Output the [x, y] coordinate of the center of the cell containing the given text.  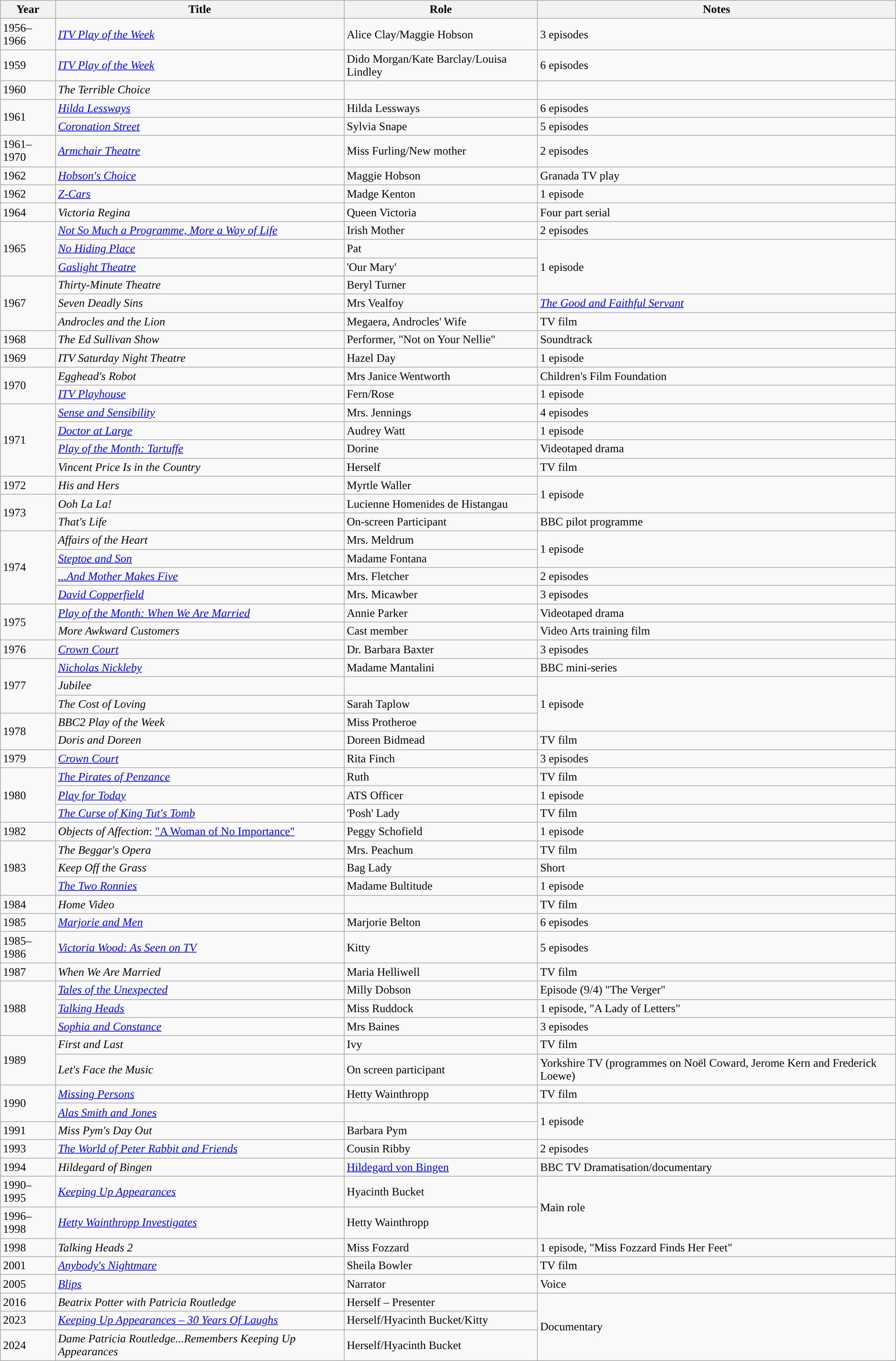
Doris and Doreen [200, 740]
1974 [28, 567]
Hyacinth Bucket [441, 1192]
1984 [28, 904]
1988 [28, 1008]
Hildegard of Bingen [200, 1167]
1990 [28, 1103]
Marjorie Belton [441, 923]
Alice Clay/Maggie Hobson [441, 34]
2024 [28, 1345]
The Two Ronnies [200, 886]
1956–1966 [28, 34]
Narrator [441, 1284]
Annie Parker [441, 613]
ATS Officer [441, 795]
1985–1986 [28, 948]
Sheila Bowler [441, 1266]
BBC pilot programme [717, 522]
Kitty [441, 948]
Mrs. Jennings [441, 413]
Cousin Ribby [441, 1149]
1977 [28, 686]
1964 [28, 212]
2005 [28, 1284]
Cast member [441, 631]
Sylvia Snape [441, 126]
No Hiding Place [200, 248]
David Copperfield [200, 595]
BBC2 Play of the Week [200, 722]
Coronation Street [200, 126]
1960 [28, 90]
The Curse of King Tut's Tomb [200, 813]
When We Are Married [200, 972]
ITV Playhouse [200, 394]
Dido Morgan/Kate Barclay/Louisa Lindley [441, 65]
Granada TV play [717, 176]
Mrs. Micawber [441, 595]
On screen participant [441, 1069]
Androcles and the Lion [200, 322]
ITV Saturday Night Theatre [200, 358]
Not So Much a Programme, More a Way of Life [200, 230]
Role [441, 10]
1961–1970 [28, 151]
Megaera, Androcles' Wife [441, 322]
1993 [28, 1149]
Miss Furling/New mother [441, 151]
1959 [28, 65]
Short [717, 868]
Mrs. Meldrum [441, 540]
Let's Face the Music [200, 1069]
Ivy [441, 1045]
1991 [28, 1130]
Mrs. Fletcher [441, 577]
Yorkshire TV (programmes on Noël Coward, Jerome Kern and Frederick Loewe) [717, 1069]
Hobson's Choice [200, 176]
The Good and Faithful Servant [717, 303]
Voice [717, 1284]
2001 [28, 1266]
Armchair Theatre [200, 151]
Performer, "Not on Your Nellie" [441, 340]
1982 [28, 831]
Video Arts training film [717, 631]
Maggie Hobson [441, 176]
Blips [200, 1284]
Tales of the Unexpected [200, 990]
Doctor at Large [200, 431]
Victoria Wood: As Seen on TV [200, 948]
Talking Heads 2 [200, 1248]
1969 [28, 358]
Audrey Watt [441, 431]
Pat [441, 248]
Myrtle Waller [441, 485]
Dr. Barbara Baxter [441, 649]
1970 [28, 385]
Mrs Janice Wentworth [441, 376]
Egghead's Robot [200, 376]
BBC TV Dramatisation/documentary [717, 1167]
That's Life [200, 522]
Documentary [717, 1327]
Keep Off the Grass [200, 868]
Mrs Vealfoy [441, 303]
'Our Mary' [441, 267]
Play for Today [200, 795]
Peggy Schofield [441, 831]
Episode (9/4) "The Verger" [717, 990]
Queen Victoria [441, 212]
Title [200, 10]
His and Hers [200, 485]
The Pirates of Penzance [200, 777]
Anybody's Nightmare [200, 1266]
Ooh La La! [200, 503]
Alas Smith and Jones [200, 1112]
Talking Heads [200, 1008]
First and Last [200, 1045]
1985 [28, 923]
Vincent Price Is in the Country [200, 467]
Dame Patricia Routledge...Remembers Keeping Up Appearances [200, 1345]
Beryl Turner [441, 285]
Maria Helliwell [441, 972]
1973 [28, 513]
Hazel Day [441, 358]
Doreen Bidmead [441, 740]
Notes [717, 10]
Bag Lady [441, 868]
Rita Finch [441, 759]
1 episode, "A Lady of Letters" [717, 1008]
Miss Ruddock [441, 1008]
Ruth [441, 777]
Play of the Month: Tartuffe [200, 449]
Seven Deadly Sins [200, 303]
Four part serial [717, 212]
Barbara Pym [441, 1130]
The Ed Sullivan Show [200, 340]
1996–1998 [28, 1223]
1978 [28, 731]
2023 [28, 1320]
...And Mother Makes Five [200, 577]
Miss Pym's Day Out [200, 1130]
Keeping Up Appearances [200, 1192]
1983 [28, 868]
Hildegard von Bingen [441, 1167]
Sense and Sensibility [200, 413]
2016 [28, 1302]
Affairs of the Heart [200, 540]
Children's Film Foundation [717, 376]
Herself/Hyacinth Bucket [441, 1345]
Objects of Affection: "A Woman of No Importance" [200, 831]
The Cost of Loving [200, 704]
1989 [28, 1060]
1979 [28, 759]
Miss Protheroe [441, 722]
1972 [28, 485]
Gaslight Theatre [200, 267]
The Beggar's Opera [200, 849]
Miss Fozzard [441, 1248]
Home Video [200, 904]
Keeping Up Appearances – 30 Years Of Laughs [200, 1320]
Steptoe and Son [200, 558]
Hetty Wainthropp Investigates [200, 1223]
Marjorie and Men [200, 923]
4 episodes [717, 413]
1990–1995 [28, 1192]
Mrs Baines [441, 1026]
BBC mini-series [717, 668]
Herself/Hyacinth Bucket/Kitty [441, 1320]
Dorine [441, 449]
1965 [28, 248]
Beatrix Potter with Patricia Routledge [200, 1302]
Irish Mother [441, 230]
Madge Kenton [441, 194]
Madame Mantalini [441, 668]
Main role [717, 1207]
1987 [28, 972]
Madame Fontana [441, 558]
1980 [28, 795]
The World of Peter Rabbit and Friends [200, 1149]
Victoria Regina [200, 212]
1998 [28, 1248]
Soundtrack [717, 340]
Lucienne Homenides de Histangau [441, 503]
Z-Cars [200, 194]
On-screen Participant [441, 522]
Thirty-Minute Theatre [200, 285]
1968 [28, 340]
Year [28, 10]
Milly Dobson [441, 990]
1 episode, "Miss Fozzard Finds Her Feet" [717, 1248]
1961 [28, 117]
Mrs. Peachum [441, 849]
More Awkward Customers [200, 631]
Jubilee [200, 686]
1971 [28, 440]
Herself [441, 467]
'Posh' Lady [441, 813]
1967 [28, 303]
Play of the Month: When We Are Married [200, 613]
Herself – Presenter [441, 1302]
Sarah Taplow [441, 704]
Fern/Rose [441, 394]
1994 [28, 1167]
1975 [28, 622]
Madame Bultitude [441, 886]
Nicholas Nickleby [200, 668]
Missing Persons [200, 1094]
1976 [28, 649]
Sophia and Constance [200, 1026]
The Terrible Choice [200, 90]
